Output the [x, y] coordinate of the center of the cell containing the given text.  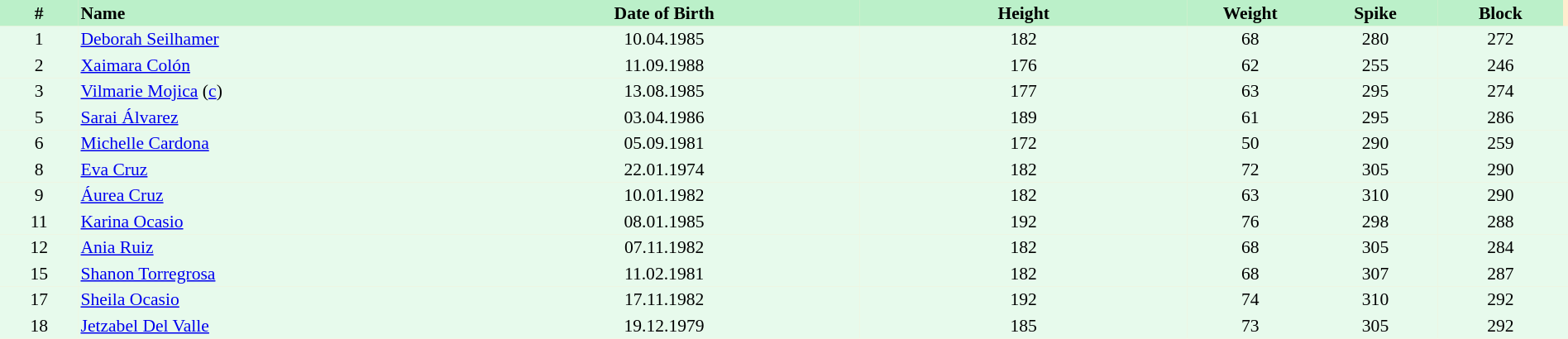
189 [1024, 117]
288 [1500, 222]
Deborah Seilhamer [273, 40]
176 [1024, 65]
Shanon Torregrosa [273, 274]
74 [1250, 299]
03.04.1986 [664, 117]
Xaimara Colón [273, 65]
Weight [1250, 13]
08.01.1985 [664, 222]
3 [39, 91]
5 [39, 117]
61 [1250, 117]
18 [39, 326]
172 [1024, 144]
Michelle Cardona [273, 144]
185 [1024, 326]
246 [1500, 65]
Áurea Cruz [273, 195]
259 [1500, 144]
8 [39, 169]
287 [1500, 274]
# [39, 13]
9 [39, 195]
Spike [1374, 13]
298 [1374, 222]
307 [1374, 274]
07.11.1982 [664, 248]
15 [39, 274]
19.12.1979 [664, 326]
Date of Birth [664, 13]
11 [39, 222]
284 [1500, 248]
05.09.1981 [664, 144]
Block [1500, 13]
17.11.1982 [664, 299]
Eva Cruz [273, 169]
50 [1250, 144]
177 [1024, 91]
62 [1250, 65]
76 [1250, 222]
Height [1024, 13]
10.04.1985 [664, 40]
Name [273, 13]
Vilmarie Mojica (c) [273, 91]
17 [39, 299]
6 [39, 144]
1 [39, 40]
Sheila Ocasio [273, 299]
12 [39, 248]
272 [1500, 40]
13.08.1985 [664, 91]
73 [1250, 326]
274 [1500, 91]
Sarai Álvarez [273, 117]
286 [1500, 117]
2 [39, 65]
10.01.1982 [664, 195]
Karina Ocasio [273, 222]
11.02.1981 [664, 274]
Ania Ruiz [273, 248]
72 [1250, 169]
280 [1374, 40]
11.09.1988 [664, 65]
22.01.1974 [664, 169]
255 [1374, 65]
Jetzabel Del Valle [273, 326]
